Return (x, y) of the center of cell containing provided text 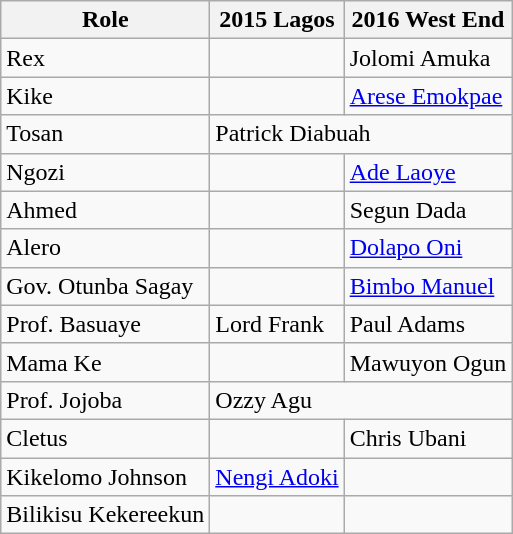
Ade Laoye (428, 172)
Cletus (106, 438)
Dolapo Oni (428, 248)
Kike (106, 96)
Jolomi Amuka (428, 58)
Ngozi (106, 172)
Ahmed (106, 210)
Chris Ubani (428, 438)
Segun Dada (428, 210)
Kikelomo Johnson (106, 477)
Paul Adams (428, 324)
Lord Frank (277, 324)
Mama Ke (106, 362)
Patrick Diabuah (361, 134)
Gov. Otunba Sagay (106, 286)
Alero (106, 248)
2015 Lagos (277, 20)
Arese Emokpae (428, 96)
Bilikisu Kekereekun (106, 515)
Rex (106, 58)
Tosan (106, 134)
Role (106, 20)
2016 West End (428, 20)
Ozzy Agu (361, 400)
Bimbo Manuel (428, 286)
Prof. Basuaye (106, 324)
Mawuyon Ogun (428, 362)
Prof. Jojoba (106, 400)
Nengi Adoki (277, 477)
